Find where the given text appears and provide that cell's center as [X, Y] coordinate. 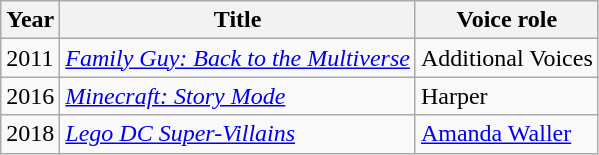
2011 [30, 58]
Lego DC Super-Villains [238, 134]
Voice role [506, 20]
2016 [30, 96]
Minecraft: Story Mode [238, 96]
Family Guy: Back to the Multiverse [238, 58]
Amanda Waller [506, 134]
Harper [506, 96]
Title [238, 20]
2018 [30, 134]
Additional Voices [506, 58]
Year [30, 20]
